Pinpoint the cell where the given text exists, returning its (x, y) midpoint coordinate. 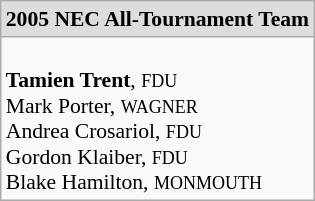
Tamien Trent, FDU Mark Porter, WAGNER Andrea Crosariol, FDU Gordon Klaiber, FDU Blake Hamilton, MONMOUTH (158, 118)
2005 NEC All-Tournament Team (158, 19)
